Pinpoint the cell where the given text exists, returning its (X, Y) midpoint coordinate. 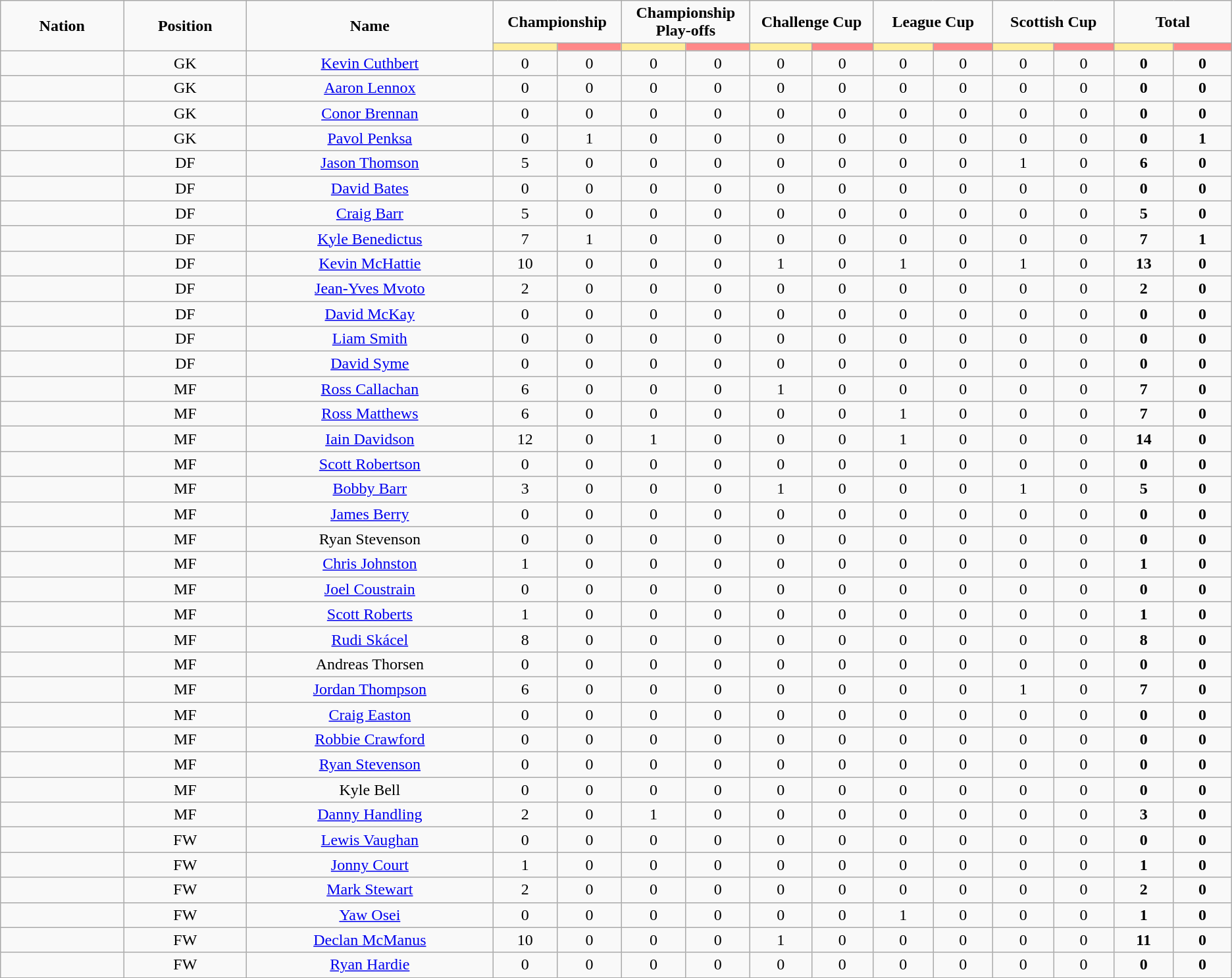
James Berry (370, 514)
Jonny Court (370, 865)
Challenge Cup (811, 22)
Nation (62, 26)
Rudi Skácel (370, 639)
Name (370, 26)
12 (525, 439)
Mark Stewart (370, 890)
Scott Roberts (370, 614)
Declan McManus (370, 940)
David McKay (370, 314)
Bobby Barr (370, 489)
David Syme (370, 364)
14 (1143, 439)
Position (186, 26)
Yaw Osei (370, 915)
Scott Robertson (370, 464)
Total (1173, 22)
Joel Coustrain (370, 589)
Ross Callachan (370, 389)
League Cup (933, 22)
Robbie Crawford (370, 740)
Championship (557, 22)
Scottish Cup (1054, 22)
Craig Easton (370, 714)
Iain Davidson (370, 439)
Liam Smith (370, 339)
Pavol Penksa (370, 138)
13 (1143, 263)
Aaron Lennox (370, 88)
Chris Johnston (370, 564)
Jordan Thompson (370, 689)
Kyle Bell (370, 790)
Craig Barr (370, 213)
Championship Play-offs (686, 22)
Jason Thomson (370, 163)
11 (1143, 940)
Jean-Yves Mvoto (370, 288)
Lewis Vaughan (370, 840)
Ross Matthews (370, 414)
Conor Brennan (370, 113)
Danny Handling (370, 815)
Andreas Thorsen (370, 664)
Kyle Benedictus (370, 238)
David Bates (370, 188)
Ryan Hardie (370, 965)
Kevin Cuthbert (370, 63)
Kevin McHattie (370, 263)
